Provide the (X, Y) coordinate of the cell's center where the given text is located.  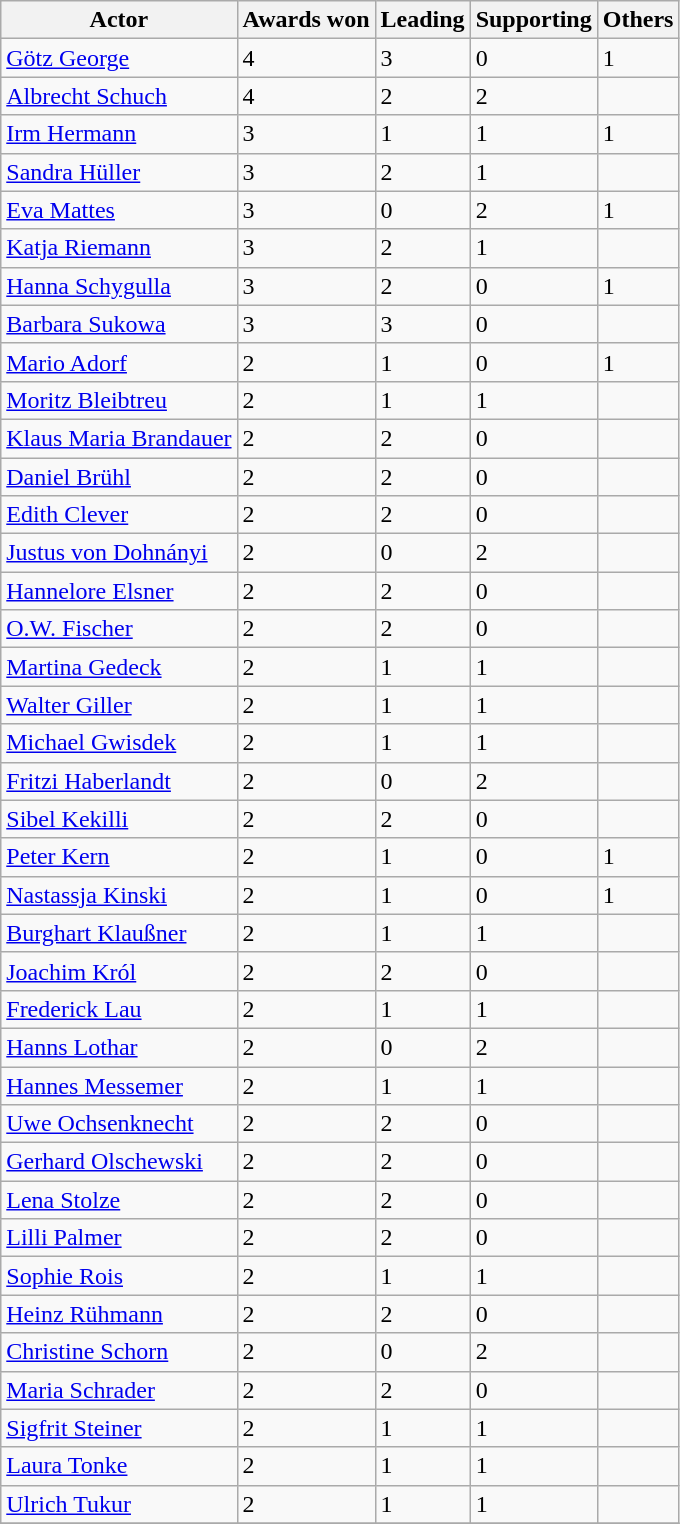
Laura Tonke (119, 1466)
Others (638, 20)
Supporting (534, 20)
Frederick Lau (119, 1009)
Götz George (119, 58)
Eva Mattes (119, 210)
Walter Giller (119, 705)
Joachim Król (119, 971)
Justus von Dohnányi (119, 553)
Hanns Lothar (119, 1047)
Mario Adorf (119, 362)
Hannes Messemer (119, 1085)
Sigfrit Steiner (119, 1428)
Albrecht Schuch (119, 96)
Barbara Sukowa (119, 324)
Edith Clever (119, 515)
O.W. Fischer (119, 629)
Hanna Schygulla (119, 286)
Christine Schorn (119, 1352)
Actor (119, 20)
Fritzi Haberlandt (119, 781)
Klaus Maria Brandauer (119, 438)
Hannelore Elsner (119, 591)
Gerhard Olschewski (119, 1162)
Lena Stolze (119, 1200)
Awards won (306, 20)
Nastassja Kinski (119, 895)
Maria Schrader (119, 1390)
Daniel Brühl (119, 477)
Katja Riemann (119, 248)
Leading (422, 20)
Heinz Rühmann (119, 1314)
Irm Hermann (119, 134)
Michael Gwisdek (119, 743)
Peter Kern (119, 857)
Uwe Ochsenknecht (119, 1124)
Lilli Palmer (119, 1238)
Martina Gedeck (119, 667)
Burghart Klaußner (119, 933)
Ulrich Tukur (119, 1504)
Moritz Bleibtreu (119, 400)
Sophie Rois (119, 1276)
Sibel Kekilli (119, 819)
Sandra Hüller (119, 172)
